Search for the cell housing the specified text and yield its [X, Y] center coordinate. 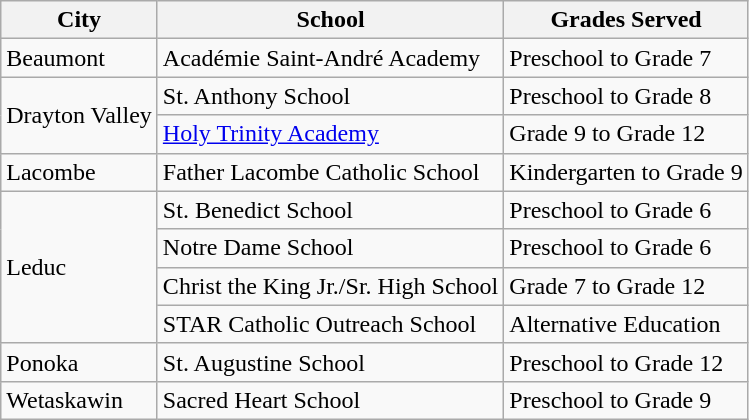
STAR Catholic Outreach School [330, 324]
Wetaskawin [80, 400]
Grades Served [626, 20]
School [330, 20]
St. Anthony School [330, 96]
Preschool to Grade 7 [626, 58]
Lacombe [80, 172]
Preschool to Grade 9 [626, 400]
Grade 7 to Grade 12 [626, 286]
Preschool to Grade 12 [626, 362]
Father Lacombe Catholic School [330, 172]
St. Benedict School [330, 210]
Preschool to Grade 8 [626, 96]
Sacred Heart School [330, 400]
Kindergarten to Grade 9 [626, 172]
Académie Saint-André Academy [330, 58]
Notre Dame School [330, 248]
Grade 9 to Grade 12 [626, 134]
Beaumont [80, 58]
Ponoka [80, 362]
City [80, 20]
Holy Trinity Academy [330, 134]
St. Augustine School [330, 362]
Drayton Valley [80, 115]
Alternative Education [626, 324]
Leduc [80, 267]
Christ the King Jr./Sr. High School [330, 286]
